From the cell containing the given text, extract its center point as (x, y) coordinate. 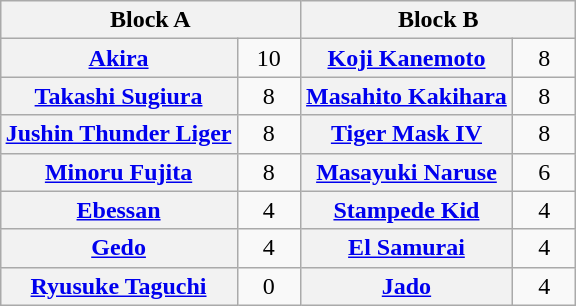
Koji Kanemoto (407, 58)
Block A (150, 20)
Ryusuke Taguchi (118, 286)
Takashi Sugiura (118, 96)
Jushin Thunder Liger (118, 134)
Masahito Kakihara (407, 96)
Block B (438, 20)
Gedo (118, 248)
Jado (407, 286)
Akira (118, 58)
0 (269, 286)
Tiger Mask IV (407, 134)
6 (544, 172)
Masayuki Naruse (407, 172)
Stampede Kid (407, 210)
Ebessan (118, 210)
Minoru Fujita (118, 172)
El Samurai (407, 248)
10 (269, 58)
